Return (x, y) of the center of cell containing provided text 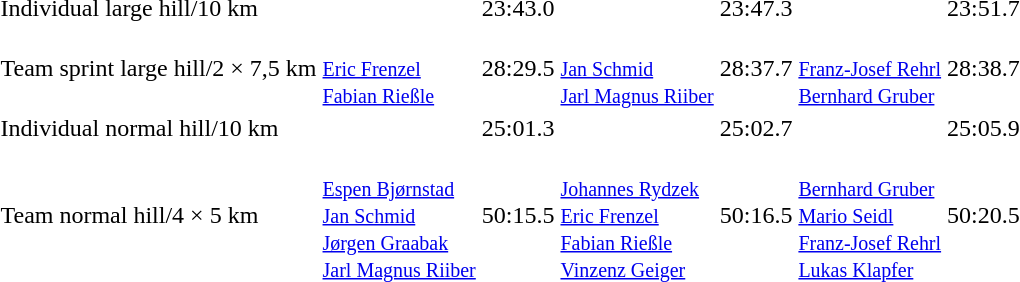
Eric FrenzelFabian Rießle (399, 68)
Jan SchmidJarl Magnus Riiber (637, 68)
28:29.5 (518, 68)
25:02.7 (756, 128)
Franz-Josef RehrlBernhard Gruber (870, 68)
28:37.7 (756, 68)
25:01.3 (518, 128)
